Scan for the cell matching the given text and deliver its [X, Y] coordinate at center. 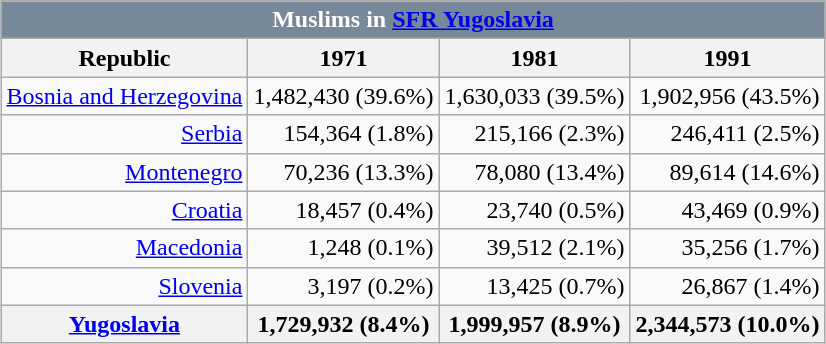
89,614 (14.6%) [728, 172]
39,512 (2.1%) [534, 248]
154,364 (1.8%) [344, 134]
1981 [534, 58]
Bosnia and Herzegovina [124, 96]
1,248 (0.1%) [344, 248]
Muslims in SFR Yugoslavia [413, 20]
1991 [728, 58]
78,080 (13.4%) [534, 172]
Montenegro [124, 172]
1,729,932 (8.4%) [344, 324]
246,411 (2.5%) [728, 134]
1,999,957 (8.9%) [534, 324]
1971 [344, 58]
Slovenia [124, 286]
Republic [124, 58]
18,457 (0.4%) [344, 210]
1,630,033 (39.5%) [534, 96]
Yugoslavia [124, 324]
2,344,573 (10.0%) [728, 324]
Serbia [124, 134]
215,166 (2.3%) [534, 134]
Macedonia [124, 248]
70,236 (13.3%) [344, 172]
26,867 (1.4%) [728, 286]
3,197 (0.2%) [344, 286]
23,740 (0.5%) [534, 210]
Croatia [124, 210]
1,482,430 (39.6%) [344, 96]
1,902,956 (43.5%) [728, 96]
13,425 (0.7%) [534, 286]
43,469 (0.9%) [728, 210]
35,256 (1.7%) [728, 248]
